For the text-containing cell, return its midpoint in (x, y) coordinate format. 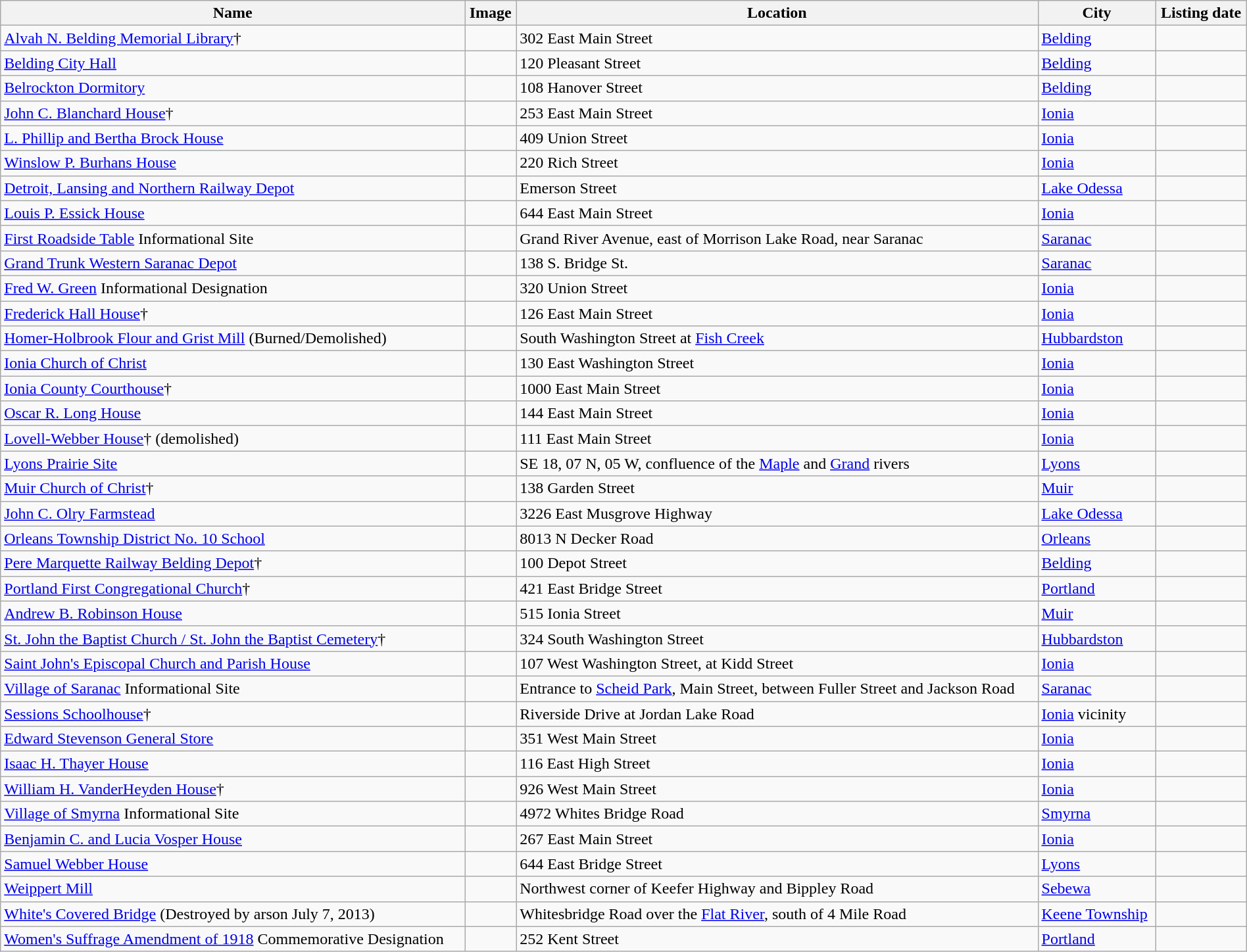
Pere Marquette Railway Belding Depot† (233, 563)
8013 N Decker Road (777, 538)
100 Depot Street (777, 563)
107 West Washington Street, at Kidd Street (777, 663)
267 East Main Street (777, 839)
Ionia vicinity (1097, 713)
First Roadside Table Informational Site (233, 238)
926 West Main Street (777, 789)
644 East Bridge Street (777, 864)
515 Ionia Street (777, 613)
Emerson Street (777, 188)
Keene Township (1097, 914)
Sebewa (1097, 889)
Women's Suffrage Amendment of 1918 Commemorative Designation (233, 939)
220 Rich Street (777, 163)
126 East Main Street (777, 314)
Winslow P. Burhans House (233, 163)
Frederick Hall House† (233, 314)
116 East High Street (777, 764)
Image (491, 13)
421 East Bridge Street (777, 588)
Name (233, 13)
1000 East Main Street (777, 389)
Sessions Schoolhouse† (233, 713)
253 East Main Street (777, 113)
St. John the Baptist Church / St. John the Baptist Cemetery† (233, 638)
302 East Main Street (777, 38)
Portland First Congregational Church† (233, 588)
Riverside Drive at Jordan Lake Road (777, 713)
Alvah N. Belding Memorial Library† (233, 38)
City (1097, 13)
Entrance to Scheid Park, Main Street, between Fuller Street and Jackson Road (777, 688)
John C. Blanchard House† (233, 113)
John C. Olry Farmstead (233, 513)
Fred W. Green Informational Designation (233, 288)
120 Pleasant Street (777, 63)
Belrockton Dormitory (233, 88)
Homer-Holbrook Flour and Grist Mill (Burned/Demolished) (233, 339)
Isaac H. Thayer House (233, 764)
Smyrna (1097, 814)
Saint John's Episcopal Church and Parish House (233, 663)
252 Kent Street (777, 939)
4972 Whites Bridge Road (777, 814)
Whitesbridge Road over the Flat River, south of 4 Mile Road (777, 914)
Village of Smyrna Informational Site (233, 814)
Weippert Mill (233, 889)
Village of Saranac Informational Site (233, 688)
Northwest corner of Keefer Highway and Bippley Road (777, 889)
409 Union Street (777, 138)
320 Union Street (777, 288)
Benjamin C. and Lucia Vosper House (233, 839)
3226 East Musgrove Highway (777, 513)
Orleans (1097, 538)
Listing date (1201, 13)
324 South Washington Street (777, 638)
Louis P. Essick House (233, 213)
130 East Washington Street (777, 364)
138 Garden Street (777, 488)
Lovell-Webber House† (demolished) (233, 439)
South Washington Street at Fish Creek (777, 339)
644 East Main Street (777, 213)
Edward Stevenson General Store (233, 739)
351 West Main Street (777, 739)
L. Phillip and Bertha Brock House (233, 138)
Location (777, 13)
138 S. Bridge St. (777, 263)
Ionia County Courthouse† (233, 389)
William H. VanderHeyden House† (233, 789)
Lyons Prairie Site (233, 464)
White's Covered Bridge (Destroyed by arson July 7, 2013) (233, 914)
Andrew B. Robinson House (233, 613)
Detroit, Lansing and Northern Railway Depot (233, 188)
Oscar R. Long House (233, 414)
Grand Trunk Western Saranac Depot (233, 263)
144 East Main Street (777, 414)
Grand River Avenue, east of Morrison Lake Road, near Saranac (777, 238)
111 East Main Street (777, 439)
Ionia Church of Christ (233, 364)
SE 18, 07 N, 05 W, confluence of the Maple and Grand rivers (777, 464)
Samuel Webber House (233, 864)
108 Hanover Street (777, 88)
Belding City Hall (233, 63)
Muir Church of Christ† (233, 488)
Orleans Township District No. 10 School (233, 538)
